Capture the cell that displays the provided text and extract its [X, Y] central coordinate. 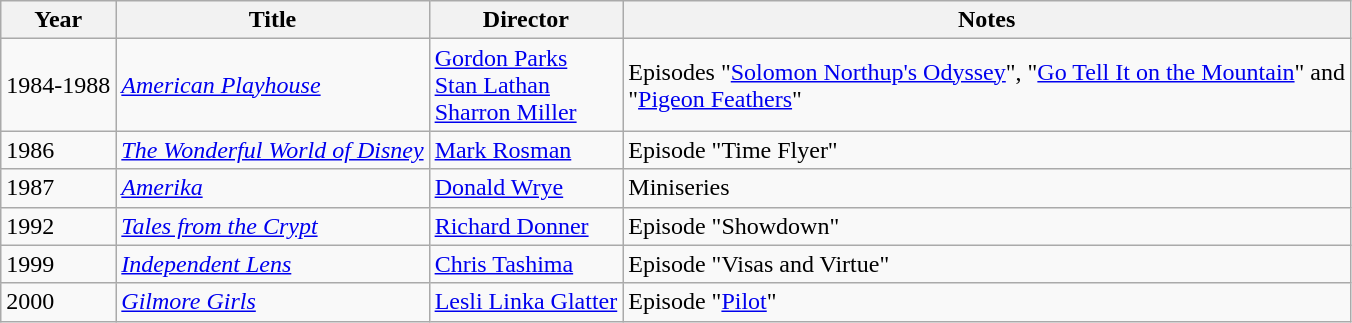
1999 [58, 264]
2000 [58, 302]
Richard Donner [526, 226]
Tales from the Crypt [272, 226]
Director [526, 20]
Chris Tashima [526, 264]
Miniseries [987, 188]
Donald Wrye [526, 188]
Amerika [272, 188]
Year [58, 20]
1987 [58, 188]
Episode "Pilot" [987, 302]
Lesli Linka Glatter [526, 302]
Episodes "Solomon Northup's Odyssey", "Go Tell It on the Mountain" and"Pigeon Feathers" [987, 85]
Gordon ParksStan LathanSharron Miller [526, 85]
Title [272, 20]
1986 [58, 150]
American Playhouse [272, 85]
1992 [58, 226]
Episode "Showdown" [987, 226]
Gilmore Girls [272, 302]
The Wonderful World of Disney [272, 150]
Episode "Time Flyer" [987, 150]
Independent Lens [272, 264]
1984-1988 [58, 85]
Notes [987, 20]
Episode "Visas and Virtue" [987, 264]
Mark Rosman [526, 150]
